Identify which cell holds the provided text, then report its (x, y) central coordinate. 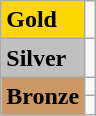
Gold (43, 20)
Bronze (43, 96)
Silver (43, 58)
